For the text-containing cell, return its midpoint in [X, Y] coordinate format. 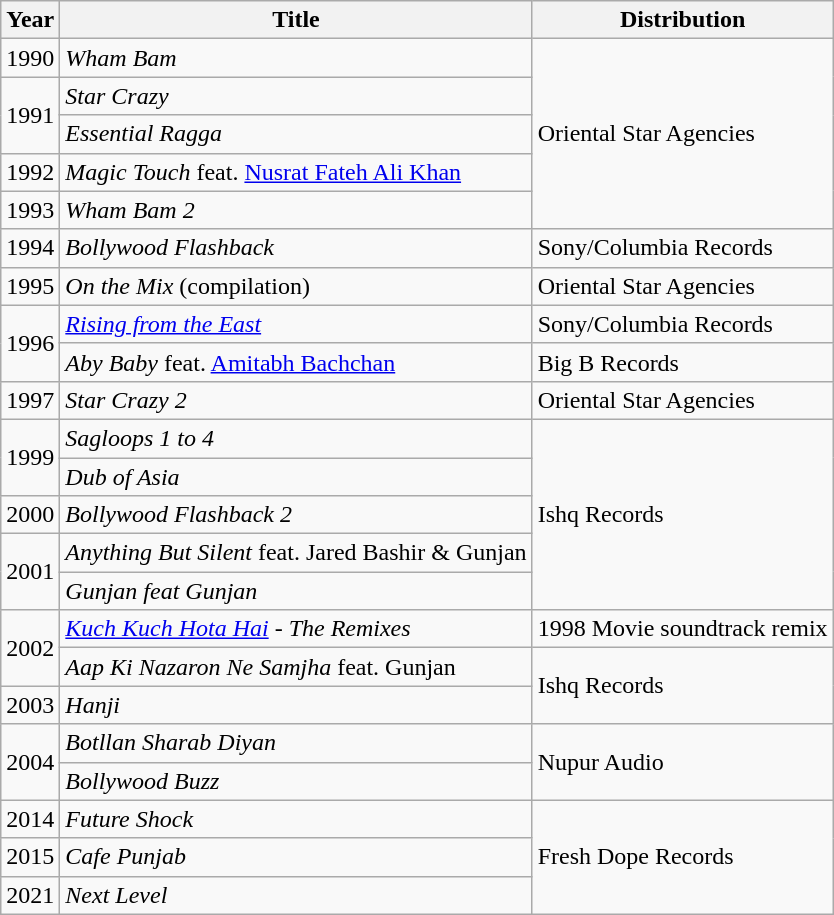
2004 [30, 762]
Cafe Punjab [296, 857]
Future Shock [296, 819]
1996 [30, 343]
Botllan Sharab Diyan [296, 743]
Bollywood Flashback [296, 248]
Gunjan feat Gunjan [296, 591]
1990 [30, 58]
Aap Ki Nazaron Ne Samjha feat. Gunjan [296, 667]
Wham Bam [296, 58]
2002 [30, 648]
2014 [30, 819]
Fresh Dope Records [682, 857]
Year [30, 20]
Next Level [296, 895]
2003 [30, 705]
1997 [30, 400]
1995 [30, 286]
Bollywood Buzz [296, 781]
Aby Baby feat. Amitabh Bachchan [296, 362]
On the Mix (compilation) [296, 286]
Essential Ragga [296, 134]
Big B Records [682, 362]
2001 [30, 572]
2000 [30, 515]
2015 [30, 857]
Rising from the East [296, 324]
1993 [30, 210]
1991 [30, 115]
Nupur Audio [682, 762]
1994 [30, 248]
Dub of Asia [296, 477]
Magic Touch feat. Nusrat Fateh Ali Khan [296, 172]
1999 [30, 457]
2021 [30, 895]
Title [296, 20]
Hanji [296, 705]
Anything But Silent feat. Jared Bashir & Gunjan [296, 553]
Wham Bam 2 [296, 210]
Star Crazy [296, 96]
Kuch Kuch Hota Hai - The Remixes [296, 629]
Distribution [682, 20]
1992 [30, 172]
Star Crazy 2 [296, 400]
Sagloops 1 to 4 [296, 438]
1998 Movie soundtrack remix [682, 629]
Bollywood Flashback 2 [296, 515]
